Pinpoint the cell where the given text exists, returning its [x, y] midpoint coordinate. 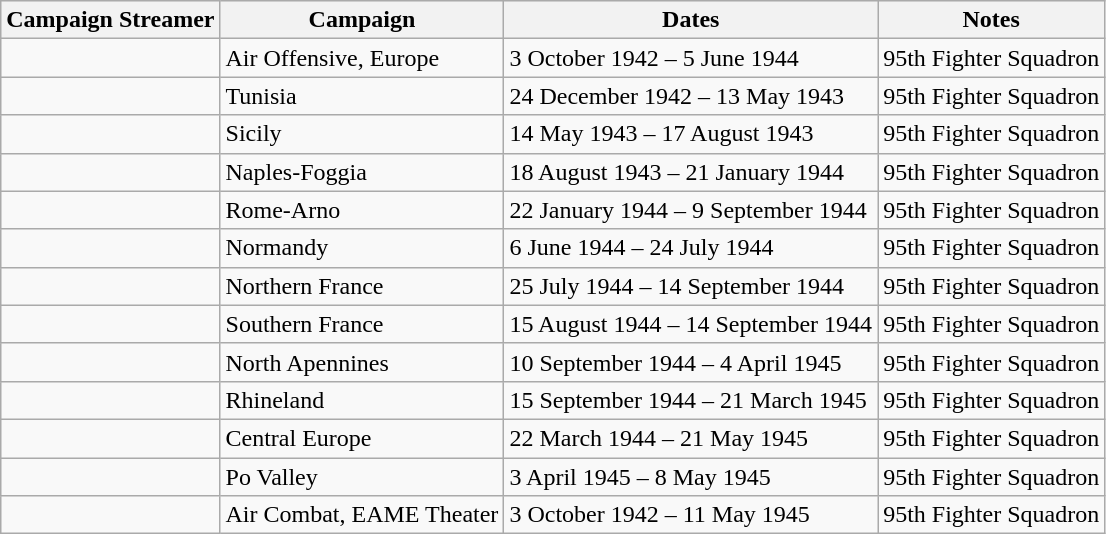
15 September 1944 – 21 March 1945 [691, 400]
15 August 1944 – 14 September 1944 [691, 324]
Notes [992, 20]
Southern France [362, 324]
Central Europe [362, 438]
10 September 1944 – 4 April 1945 [691, 362]
3 October 1942 – 5 June 1944 [691, 58]
Air Combat, EAME Theater [362, 515]
14 May 1943 – 17 August 1943 [691, 134]
18 August 1943 – 21 January 1944 [691, 172]
Sicily [362, 134]
Po Valley [362, 477]
Tunisia [362, 96]
North Apennines [362, 362]
3 October 1942 – 11 May 1945 [691, 515]
Dates [691, 20]
3 April 1945 – 8 May 1945 [691, 477]
24 December 1942 – 13 May 1943 [691, 96]
Rhineland [362, 400]
22 March 1944 – 21 May 1945 [691, 438]
Campaign [362, 20]
Campaign Streamer [110, 20]
22 January 1944 – 9 September 1944 [691, 210]
Air Offensive, Europe [362, 58]
Northern France [362, 286]
6 June 1944 – 24 July 1944 [691, 248]
Naples-Foggia [362, 172]
25 July 1944 – 14 September 1944 [691, 286]
Normandy [362, 248]
Rome-Arno [362, 210]
